Capture the cell that displays the provided text and extract its (x, y) central coordinate. 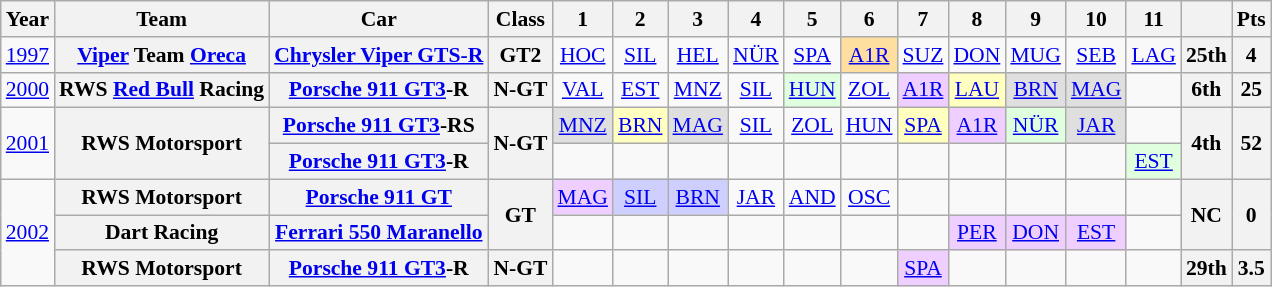
OSC (870, 197)
AND (812, 197)
8 (976, 19)
Car (378, 19)
25 (1252, 90)
Porsche 911 GT3-RS (378, 126)
HOC (582, 55)
10 (1096, 19)
2001 (28, 144)
9 (1036, 19)
2 (640, 19)
LAG (1153, 55)
6th (1206, 90)
2000 (28, 90)
Porsche 911 GT (378, 197)
LAU (976, 90)
4th (1206, 144)
29th (1206, 269)
PER (976, 233)
7 (924, 19)
NC (1206, 214)
Pts (1252, 19)
11 (1153, 19)
GT (520, 214)
VAL (582, 90)
SEB (1096, 55)
GT2 (520, 55)
3 (698, 19)
MUG (1036, 55)
Year (28, 19)
Team (162, 19)
0 (1252, 214)
2002 (28, 232)
Dart Racing (162, 233)
SUZ (924, 55)
1997 (28, 55)
52 (1252, 144)
RWS Red Bull Racing (162, 90)
3.5 (1252, 269)
HEL (698, 55)
6 (870, 19)
Viper Team Oreca (162, 55)
5 (812, 19)
1 (582, 19)
25th (1206, 55)
Chrysler Viper GTS-R (378, 55)
Ferrari 550 Maranello (378, 233)
Class (520, 19)
